Return [X, Y] of the center of cell containing provided text 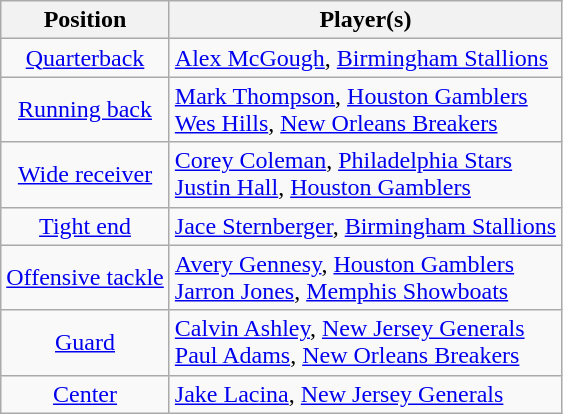
Tight end [86, 226]
Alex McGough, Birmingham Stallions [365, 58]
Center [86, 394]
Running back [86, 110]
Guard [86, 342]
Quarterback [86, 58]
Avery Gennesy, Houston Gamblers Jarron Jones, Memphis Showboats [365, 278]
Mark Thompson, Houston Gamblers Wes Hills, New Orleans Breakers [365, 110]
Offensive tackle [86, 278]
Jace Sternberger, Birmingham Stallions [365, 226]
Player(s) [365, 20]
Jake Lacina, New Jersey Generals [365, 394]
Corey Coleman, Philadelphia Stars Justin Hall, Houston Gamblers [365, 174]
Position [86, 20]
Wide receiver [86, 174]
Calvin Ashley, New Jersey Generals Paul Adams, New Orleans Breakers [365, 342]
